Output the [x, y] coordinate of the center of the cell containing the given text.  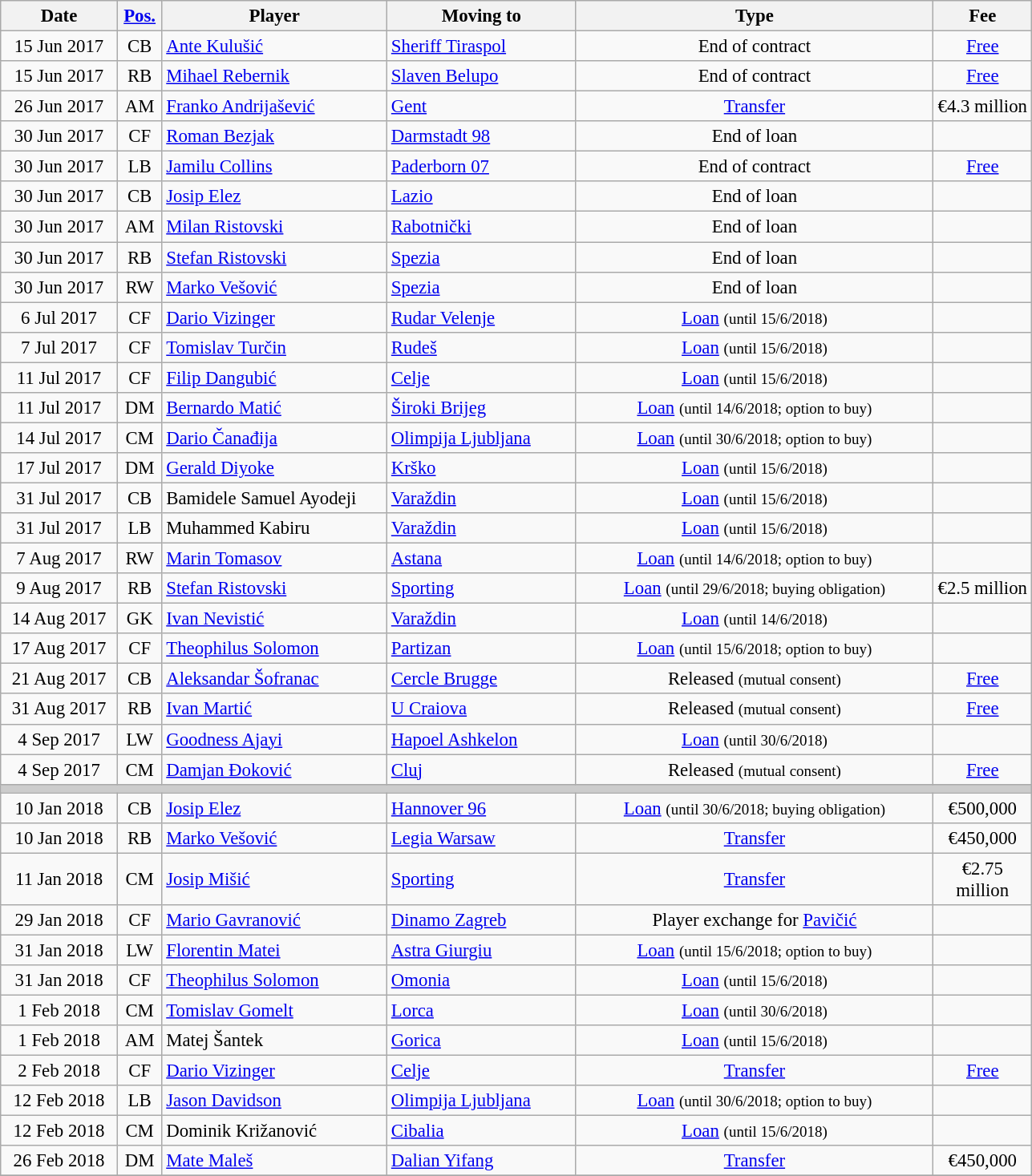
Pos. [140, 16]
14 Jul 2017 [59, 438]
Darmstadt 98 [482, 136]
Fee [983, 16]
6 Jul 2017 [59, 317]
11 Jan 2018 [59, 879]
Marin Tomasov [274, 559]
Ivan Martić [274, 709]
Jamilu Collins [274, 167]
Filip Dangubić [274, 378]
Loan (until 29/6/2018; buying obligation) [755, 588]
Gorica [482, 1041]
Jason Davidson [274, 1101]
Franko Andrijašević [274, 107]
17 Aug 2017 [59, 649]
7 Aug 2017 [59, 559]
€500,000 [983, 808]
Dinamo Zagreb [482, 920]
Player [274, 16]
Moving to [482, 16]
7 Jul 2017 [59, 347]
Josip Mišić [274, 879]
Gent [482, 107]
Tomislav Turčin [274, 347]
Player exchange for Pavičić [755, 920]
Lazio [482, 196]
Sheriff Tiraspol [482, 46]
21 Aug 2017 [59, 679]
Hannover 96 [482, 808]
Roman Bezjak [274, 136]
Ante Kulušić [274, 46]
Loan (until 14/6/2018) [755, 619]
Astana [482, 559]
Gerald Diyoke [274, 468]
€450,000 [983, 839]
Aleksandar Šofranac [274, 679]
29 Jan 2018 [59, 920]
Date [59, 16]
Široki Brijeg [482, 408]
31 Aug 2017 [59, 709]
Mario Gavranović [274, 920]
€2.5 million [983, 588]
GK [140, 619]
Cercle Brugge [482, 679]
Rabotnički [482, 227]
Krško [482, 468]
Paderborn 07 [482, 167]
Dario Čanađija [274, 438]
Bamidele Samuel Ayodeji [274, 498]
Partizan [482, 649]
14 Aug 2017 [59, 619]
Type [755, 16]
Omonia [482, 980]
17 Jul 2017 [59, 468]
Florentin Matei [274, 950]
Dominik Križanović [274, 1131]
Astra Giurgiu [482, 950]
Loan (until 30/6/2018; buying obligation) [755, 808]
Lorca [482, 1011]
Muhammed Kabiru [274, 528]
2 Feb 2018 [59, 1071]
Tomislav Gomelt [274, 1011]
9 Aug 2017 [59, 588]
€2.75 million [983, 879]
Hapoel Ashkelon [482, 739]
€4.3 million [983, 107]
Cluj [482, 770]
Bernardo Matić [274, 408]
U Craiova [482, 709]
Rudeš [482, 347]
Rudar Velenje [482, 317]
Slaven Belupo [482, 76]
Mihael Rebernik [274, 76]
Milan Ristovski [274, 227]
Cibalia [482, 1131]
Ivan Nevistić [274, 619]
Legia Warsaw [482, 839]
26 Jun 2017 [59, 107]
Matej Šantek [274, 1041]
Goodness Ajayi [274, 739]
Damjan Đoković [274, 770]
